Pinpoint the cell where the given text exists, returning its [X, Y] midpoint coordinate. 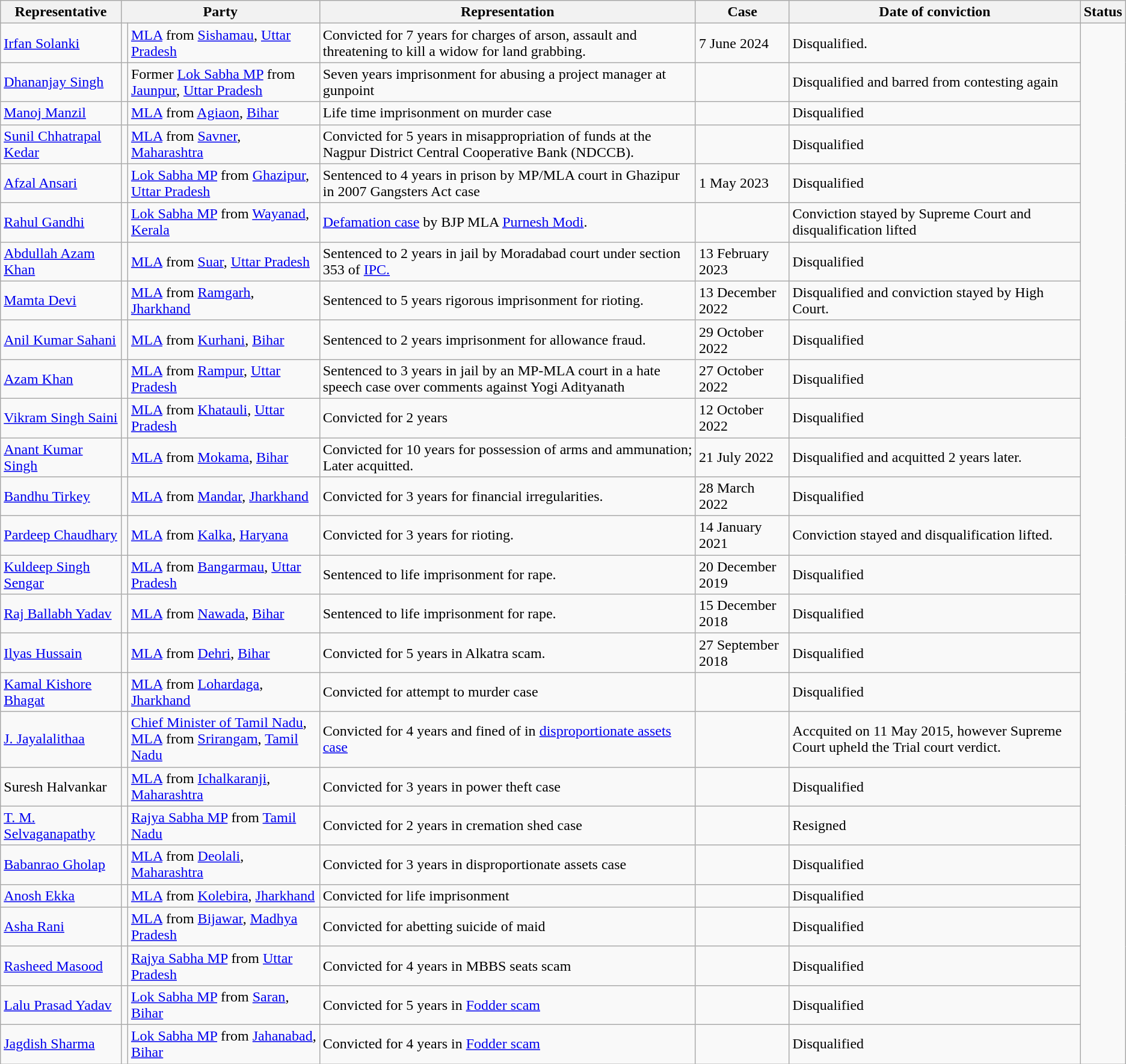
MLA from Kalka, Haryana [224, 535]
MLA from Rampur, Uttar Pradesh [224, 379]
14 January 2021 [742, 535]
Disqualified and acquitted 2 years later. [935, 457]
27 September 2018 [742, 653]
7 June 2024 [742, 43]
Convicted for attempt to murder case [508, 692]
15 December 2018 [742, 613]
Asha Rani [61, 926]
28 March 2022 [742, 497]
Resigned [935, 825]
Pardeep Chaudhary [61, 535]
Manoj Manzil [61, 113]
Convicted for 2 years in cremation shed case [508, 825]
Anil Kumar Sahani [61, 339]
Disqualified. [935, 43]
Convicted for 4 years in MBBS seats scam [508, 966]
Rahul Gandhi [61, 223]
Convicted for life imprisonment [508, 896]
Status [1103, 12]
Anosh Ekka [61, 896]
13 February 2023 [742, 261]
MLA from Deolali, Maharashtra [224, 865]
Convicted for abetting suicide of maid [508, 926]
MLA from Mandar, Jharkhand [224, 497]
Representation [508, 12]
MLA from Kurhani, Bihar [224, 339]
MLA from Lohardaga, Jharkhand [224, 692]
27 October 2022 [742, 379]
Convicted for 3 years for rioting. [508, 535]
Sentenced to 2 years imprisonment for allowance fraud. [508, 339]
Sentenced to 3 years in jail by an MP-MLA court in a hate speech case over comments against Yogi Adityanath [508, 379]
Former Lok Sabha MP from Jaunpur, Uttar Pradesh [224, 82]
Convicted for 5 years in misappropriation of funds at the Nagpur District Central Cooperative Bank (NDCCB). [508, 144]
Convicted for 4 years in Fodder scam [508, 1044]
Conviction stayed by Supreme Court and disqualification lifted [935, 223]
Convicted for 3 years in disproportionate assets case [508, 865]
Raj Ballabh Yadav [61, 613]
Convicted for 7 years for charges of arson, assault and threatening to kill a widow for land grabbing. [508, 43]
Convicted for 2 years [508, 417]
Lok Sabha MP from Jahanabad, Bihar [224, 1044]
MLA from Savner, Maharashtra [224, 144]
Dhananjay Singh [61, 82]
Abdullah Azam Khan [61, 261]
MLA from Kolebira, Jharkhand [224, 896]
20 December 2019 [742, 575]
MLA from Agiaon, Bihar [224, 113]
Conviction stayed and disqualification lifted. [935, 535]
Convicted for 10 years for possession of arms and ammunation; Later acquitted. [508, 457]
Lok Sabha MP from Saran, Bihar [224, 1004]
Anant Kumar Singh [61, 457]
T. M. Selvaganapathy [61, 825]
Rajya Sabha MP from Tamil Nadu [224, 825]
MLA from Ramgarh, Jharkhand [224, 301]
Lok Sabha MP from Wayanad, Kerala [224, 223]
29 October 2022 [742, 339]
21 July 2022 [742, 457]
MLA from Nawada, Bihar [224, 613]
Disqualified and barred from contesting again [935, 82]
Convicted for 3 years for financial irregularities. [508, 497]
Rajya Sabha MP from Uttar Pradesh [224, 966]
Disqualified and conviction stayed by High Court. [935, 301]
MLA from Khatauli, Uttar Pradesh [224, 417]
Sentenced to 2 years in jail by Moradabad court under section 353 of IPC. [508, 261]
MLA from Ichalkaranji, Maharashtra [224, 787]
Life time imprisonment on murder case [508, 113]
Convicted for 4 years and fined of in disproportionate assets case [508, 739]
Irfan Solanki [61, 43]
Ilyas Hussain [61, 653]
Lalu Prasad Yadav [61, 1004]
Azam Khan [61, 379]
Suresh Halvankar [61, 787]
Chief Minister of Tamil Nadu,MLA from Srirangam, Tamil Nadu [224, 739]
MLA from Sishamau, Uttar Pradesh [224, 43]
Date of conviction [935, 12]
Convicted for 3 years in power theft case [508, 787]
MLA from Mokama, Bihar [224, 457]
Seven years imprisonment for abusing a project manager at gunpoint [508, 82]
Case [742, 12]
MLA from Bijawar, Madhya Pradesh [224, 926]
Representative [61, 12]
MLA from Dehri, Bihar [224, 653]
13 December 2022 [742, 301]
Defamation case by BJP MLA Purnesh Modi. [508, 223]
12 October 2022 [742, 417]
Sentenced to 4 years in prison by MP/MLA court in Ghazipur in 2007 Gangsters Act case [508, 183]
Convicted for 5 years in Fodder scam [508, 1004]
Kuldeep Singh Sengar [61, 575]
Convicted for 5 years in Alkatra scam. [508, 653]
Babanrao Gholap [61, 865]
Sentenced to 5 years rigorous imprisonment for rioting. [508, 301]
J. Jayalalithaa [61, 739]
Party [220, 12]
Vikram Singh Saini [61, 417]
Rasheed Masood [61, 966]
Mamta Devi [61, 301]
Afzal Ansari [61, 183]
Jagdish Sharma [61, 1044]
Kamal Kishore Bhagat [61, 692]
Sunil Chhatrapal Kedar [61, 144]
Lok Sabha MP from Ghazipur, Uttar Pradesh [224, 183]
1 May 2023 [742, 183]
Bandhu Tirkey [61, 497]
MLA from Bangarmau, Uttar Pradesh [224, 575]
Accquited on 11 May 2015, however Supreme Court upheld the Trial court verdict. [935, 739]
MLA from Suar, Uttar Pradesh [224, 261]
